For the text-containing cell, return its midpoint in [X, Y] coordinate format. 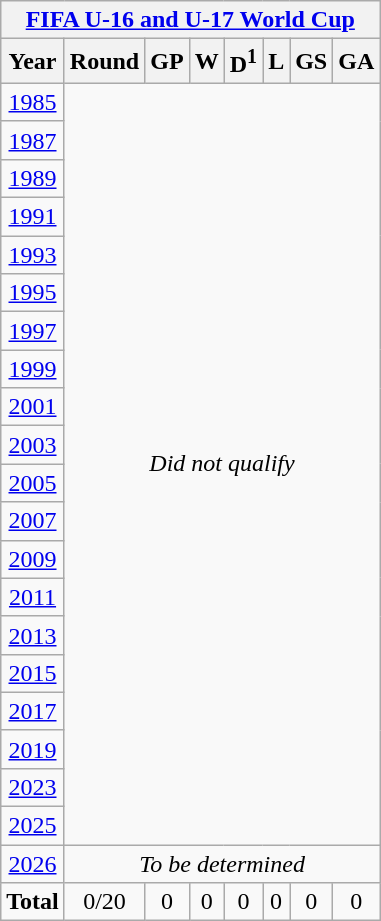
1995 [33, 293]
2013 [33, 635]
1997 [33, 331]
2003 [33, 445]
2023 [33, 787]
0/20 [104, 902]
Round [104, 62]
2007 [33, 521]
1999 [33, 369]
2015 [33, 673]
2011 [33, 597]
2005 [33, 483]
GA [356, 62]
Year [33, 62]
2001 [33, 407]
2009 [33, 559]
2019 [33, 749]
2025 [33, 826]
Total [33, 902]
2026 [33, 864]
L [276, 62]
D1 [243, 62]
1985 [33, 102]
1987 [33, 140]
1993 [33, 255]
W [206, 62]
FIFA U-16 and U-17 World Cup [190, 20]
1991 [33, 217]
1989 [33, 178]
2017 [33, 711]
To be determined [222, 864]
GP [167, 62]
GS [312, 62]
Did not qualify [222, 464]
